For the text-containing cell, return its midpoint in (X, Y) coordinate format. 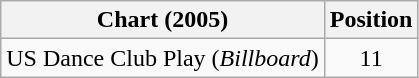
11 (371, 58)
Position (371, 20)
Chart (2005) (162, 20)
US Dance Club Play (Billboard) (162, 58)
